Scan for the cell matching the given text and deliver its [x, y] coordinate at center. 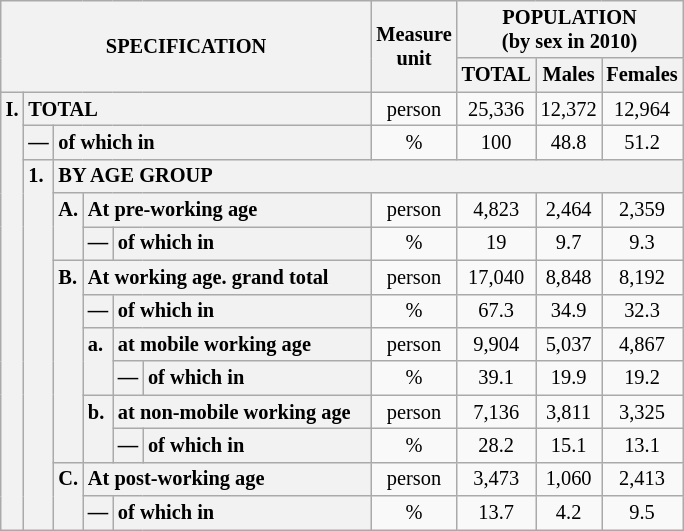
19.2 [642, 378]
8,192 [642, 277]
12,964 [642, 109]
28.2 [496, 445]
2,413 [642, 479]
25,336 [496, 109]
51.2 [642, 142]
12,372 [569, 109]
C. [68, 496]
A. [68, 226]
1. [38, 344]
19 [496, 243]
9,904 [496, 344]
7,136 [496, 412]
17,040 [496, 277]
5,037 [569, 344]
2,359 [642, 210]
Females [642, 75]
At post-working age [227, 479]
9.3 [642, 243]
4.2 [569, 513]
13.7 [496, 513]
15.1 [569, 445]
At working age. grand total [227, 277]
9.7 [569, 243]
Measure unit [414, 46]
at mobile working age [242, 344]
BY AGE GROUP [368, 176]
2,464 [569, 210]
9.5 [642, 513]
3,473 [496, 479]
B. [68, 361]
b. [98, 428]
100 [496, 142]
34.9 [569, 311]
48.8 [569, 142]
4,823 [496, 210]
Males [569, 75]
I. [12, 311]
3,811 [569, 412]
13.1 [642, 445]
POPULATION (by sex in 2010) [570, 29]
At pre-working age [227, 210]
32.3 [642, 311]
1,060 [569, 479]
19.9 [569, 378]
SPECIFICATION [186, 46]
4,867 [642, 344]
39.1 [496, 378]
3,325 [642, 412]
67.3 [496, 311]
a. [98, 360]
at non-mobile working age [242, 412]
8,848 [569, 277]
